Extract the (x, y) coordinate from the center of the cell holding the provided text.  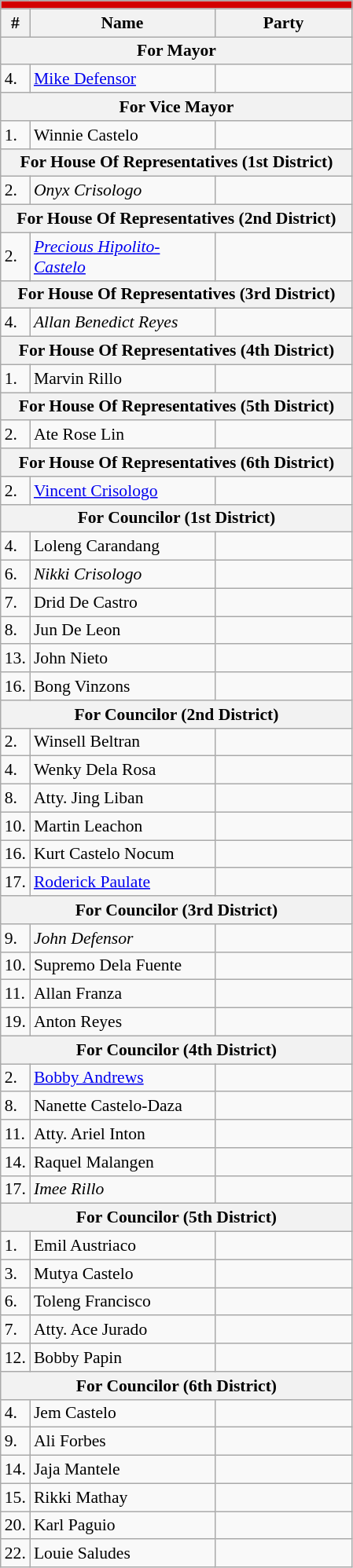
John Nieto (123, 659)
Louie Saludes (123, 1554)
For House Of Representatives (2nd District) (176, 219)
15. (16, 1497)
20. (16, 1526)
Vincent Crisologo (123, 491)
For Councilor (6th District) (176, 1386)
Precious Hipolito-Castelo (123, 256)
Wenky Dela Rosa (123, 770)
Allan Franza (123, 994)
Karl Paguio (123, 1526)
Jun De Leon (123, 630)
22. (16, 1554)
Jem Castelo (123, 1413)
Mike Defensor (123, 79)
For House Of Representatives (3rd District) (176, 294)
Imee Rillo (123, 1190)
Mutya Castelo (123, 1274)
Party (283, 23)
Onyx Crisologo (123, 191)
Raquel Malangen (123, 1162)
For Councilor (5th District) (176, 1218)
19. (16, 1022)
# (16, 23)
Martin Leachon (123, 826)
For Councilor (4th District) (176, 1050)
12. (16, 1358)
Allan Benedict Reyes (123, 323)
For Mayor (176, 51)
Kurt Castelo Nocum (123, 854)
Toleng Francisco (123, 1302)
Drid De Castro (123, 602)
For Councilor (2nd District) (176, 715)
For House Of Representatives (4th District) (176, 351)
Nikki Crisologo (123, 575)
Atty. Ace Jurado (123, 1330)
Rikki Mathay (123, 1497)
Roderick Paulate (123, 883)
Atty. Jing Liban (123, 799)
For Vice Mayor (176, 107)
For House Of Representatives (1st District) (176, 163)
Ali Forbes (123, 1442)
Anton Reyes (123, 1022)
Ate Rose Lin (123, 435)
13. (16, 659)
For House Of Representatives (5th District) (176, 407)
Bong Vinzons (123, 686)
Nanette Castelo-Daza (123, 1106)
Name (123, 23)
For Councilor (3rd District) (176, 910)
Jaja Mantele (123, 1470)
3. (16, 1274)
Marvin Rillo (123, 378)
Atty. Ariel Inton (123, 1134)
Winnie Castelo (123, 135)
For House Of Representatives (6th District) (176, 462)
Bobby Papin (123, 1358)
Loleng Carandang (123, 546)
For Councilor (1st District) (176, 518)
John Defensor (123, 938)
Emil Austriaco (123, 1246)
Bobby Andrews (123, 1078)
Winsell Beltran (123, 742)
Supremo Dela Fuente (123, 966)
